Return (x, y) of the center of cell containing provided text 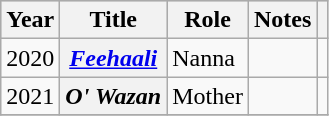
Year (30, 20)
Mother (208, 96)
2020 (30, 58)
O' Wazan (114, 96)
Notes (282, 20)
Role (208, 20)
Nanna (208, 58)
2021 (30, 96)
Title (114, 20)
Feehaali (114, 58)
